Determine the [X, Y] coordinate at the center of the cell enclosing the given text.  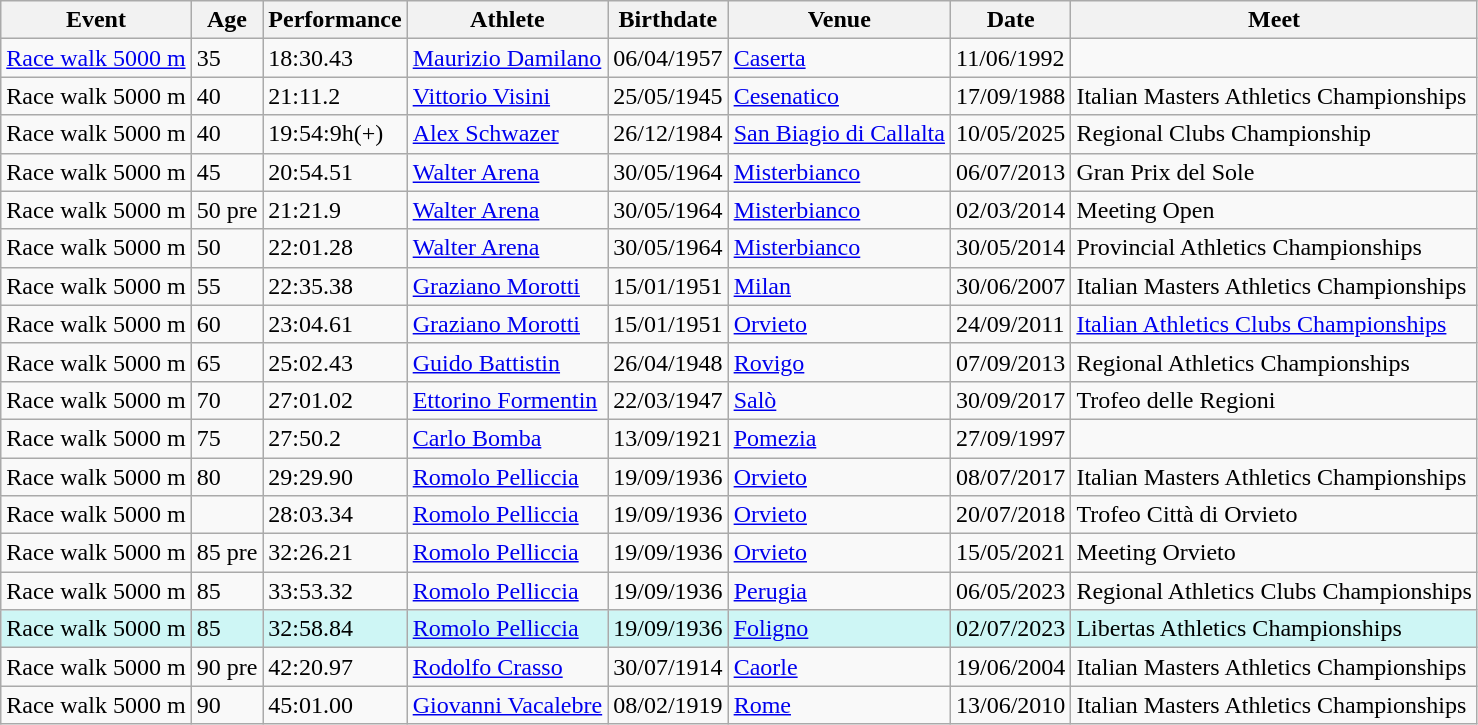
42:20.97 [335, 667]
30/06/2007 [1010, 286]
50 [227, 248]
26/12/1984 [668, 134]
70 [227, 400]
Guido Battistin [508, 362]
45 [227, 172]
30/09/2017 [1010, 400]
Pomezia [839, 438]
13/06/2010 [1010, 705]
08/02/1919 [668, 705]
Libertas Athletics Championships [1274, 629]
75 [227, 438]
10/05/2025 [1010, 134]
22/03/1947 [668, 400]
Alex Schwazer [508, 134]
Provincial Athletics Championships [1274, 248]
08/07/2017 [1010, 477]
13/09/1921 [668, 438]
Italian Athletics Clubs Championships [1274, 324]
Meeting Orvieto [1274, 553]
20:54.51 [335, 172]
Caorle [839, 667]
Giovanni Vacalebre [508, 705]
Gran Prix del Sole [1274, 172]
17/09/1988 [1010, 96]
30/07/1914 [668, 667]
07/09/2013 [1010, 362]
San Biagio di Callalta [839, 134]
22:01.28 [335, 248]
85 pre [227, 553]
65 [227, 362]
Regional Athletics Clubs Championships [1274, 591]
Birthdate [668, 20]
06/05/2023 [1010, 591]
02/07/2023 [1010, 629]
02/03/2014 [1010, 210]
Venue [839, 20]
Rovigo [839, 362]
Trofeo Città di Orvieto [1274, 515]
60 [227, 324]
Trofeo delle Regioni [1274, 400]
19:54:9h(+) [335, 134]
Foligno [839, 629]
27:50.2 [335, 438]
55 [227, 286]
18:30.43 [335, 58]
28:03.34 [335, 515]
26/04/1948 [668, 362]
Performance [335, 20]
19/06/2004 [1010, 667]
Perugia [839, 591]
50 pre [227, 210]
Cesenatico [839, 96]
06/07/2013 [1010, 172]
25/05/1945 [668, 96]
Meet [1274, 20]
30/05/2014 [1010, 248]
Age [227, 20]
Caserta [839, 58]
20/07/2018 [1010, 515]
Regional Athletics Championships [1274, 362]
35 [227, 58]
90 [227, 705]
Rome [839, 705]
45:01.00 [335, 705]
11/06/1992 [1010, 58]
Event [96, 20]
24/09/2011 [1010, 324]
Rodolfo Crasso [508, 667]
32:58.84 [335, 629]
80 [227, 477]
27:01.02 [335, 400]
Meeting Open [1274, 210]
21:21.9 [335, 210]
23:04.61 [335, 324]
32:26.21 [335, 553]
Carlo Bomba [508, 438]
Regional Clubs Championship [1274, 134]
Athlete [508, 20]
Date [1010, 20]
90 pre [227, 667]
Maurizio Damilano [508, 58]
Ettorino Formentin [508, 400]
21:11.2 [335, 96]
27/09/1997 [1010, 438]
Milan [839, 286]
22:35.38 [335, 286]
33:53.32 [335, 591]
29:29.90 [335, 477]
25:02.43 [335, 362]
06/04/1957 [668, 58]
Vittorio Visini [508, 96]
Salò [839, 400]
15/05/2021 [1010, 553]
